Scan for the cell matching the given text and deliver its [X, Y] coordinate at center. 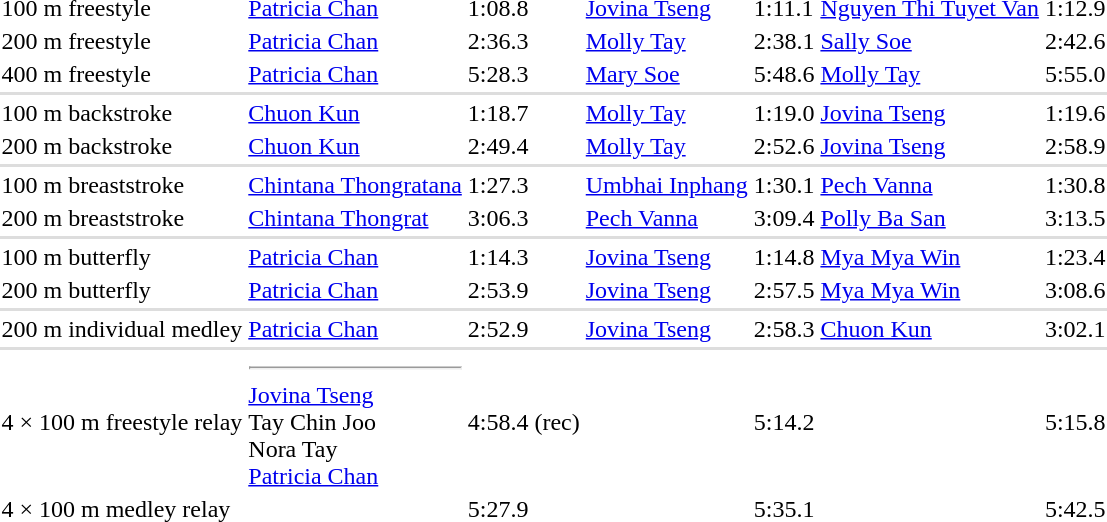
4:58.4 (rec) [524, 422]
Umbhai Inphang [666, 185]
Chintana Thongrat [355, 218]
1:14.8 [784, 257]
3:09.4 [784, 218]
1:27.3 [524, 185]
4 × 100 m freestyle relay [122, 422]
100 m butterfly [122, 257]
1:19.0 [784, 113]
3:06.3 [524, 218]
1:14.3 [524, 257]
3:02.1 [1075, 329]
3:08.6 [1075, 290]
3:13.5 [1075, 218]
Chintana Thongratana [355, 185]
2:42.6 [1075, 41]
1:18.7 [524, 113]
1:19.6 [1075, 113]
200 m individual medley [122, 329]
2:36.3 [524, 41]
Sally Soe [930, 41]
2:52.9 [524, 329]
2:52.6 [784, 146]
2:53.9 [524, 290]
5:14.2 [784, 422]
5:28.3 [524, 74]
2:58.9 [1075, 146]
2:57.5 [784, 290]
400 m freestyle [122, 74]
2:58.3 [784, 329]
2:38.1 [784, 41]
100 m breaststroke [122, 185]
200 m butterfly [122, 290]
5:15.8 [1075, 422]
200 m breaststroke [122, 218]
200 m freestyle [122, 41]
200 m backstroke [122, 146]
1:23.4 [1075, 257]
100 m backstroke [122, 113]
2:49.4 [524, 146]
1:30.1 [784, 185]
5:55.0 [1075, 74]
Jovina Tseng Tay Chin JooNora TayPatricia Chan [355, 422]
5:48.6 [784, 74]
Mary Soe [666, 74]
1:30.8 [1075, 185]
Polly Ba San [930, 218]
